Find where the given text appears and provide that cell's center as (X, Y) coordinate. 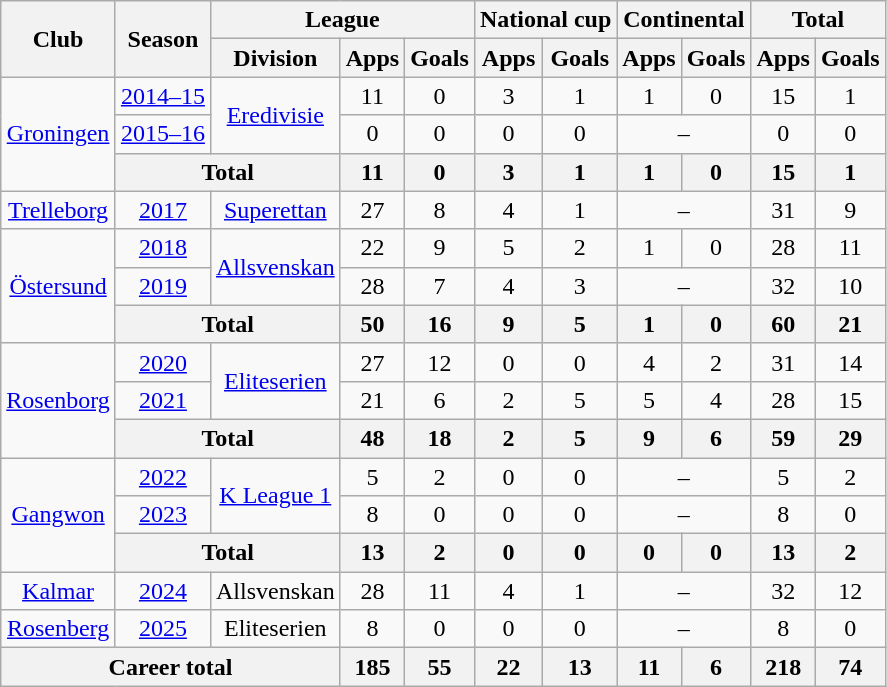
Trelleborg (58, 210)
29 (850, 438)
K League 1 (275, 496)
2023 (162, 515)
Eredivisie (275, 115)
2017 (162, 210)
2014–15 (162, 96)
Division (275, 58)
2021 (162, 400)
74 (850, 667)
League (342, 20)
Östersund (58, 286)
60 (783, 324)
Rosenborg (58, 400)
Career total (170, 667)
Continental (684, 20)
16 (440, 324)
Rosenberg (58, 629)
185 (372, 667)
Season (162, 39)
2025 (162, 629)
Kalmar (58, 591)
55 (440, 667)
18 (440, 438)
50 (372, 324)
2015–16 (162, 134)
14 (850, 362)
48 (372, 438)
2022 (162, 477)
218 (783, 667)
Gangwon (58, 515)
2019 (162, 286)
59 (783, 438)
National cup (545, 20)
2018 (162, 248)
Groningen (58, 134)
10 (850, 286)
Superettan (275, 210)
Club (58, 39)
2024 (162, 591)
7 (440, 286)
2020 (162, 362)
